Find where the given text appears and provide that cell's center as (x, y) coordinate. 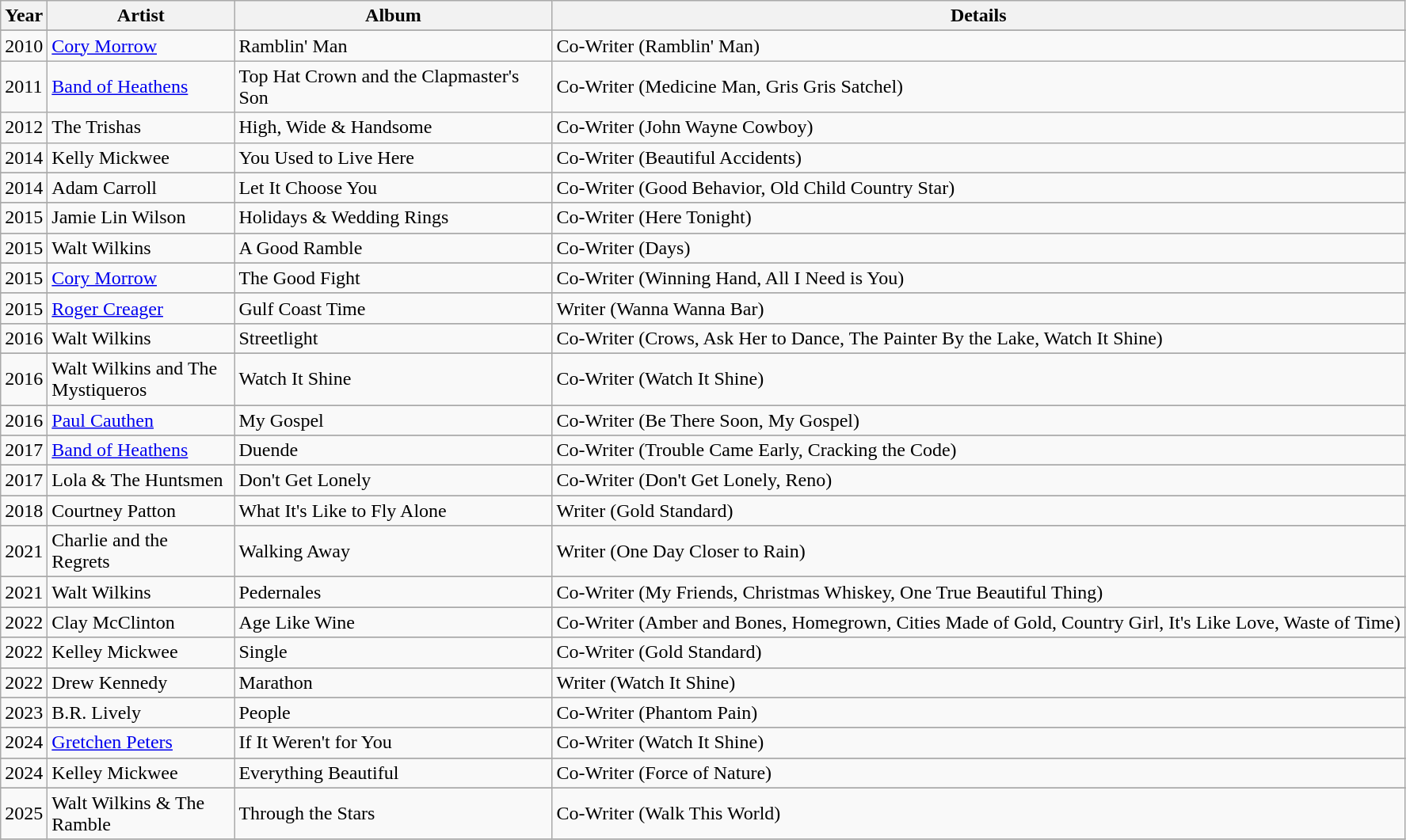
Co-Writer (John Wayne Cowboy) (979, 127)
The Good Fight (393, 278)
2012 (24, 127)
Co-Writer (Walk This World) (979, 814)
Co-Writer (Be There Soon, My Gospel) (979, 420)
Writer (Wanna Wanna Bar) (979, 308)
2010 (24, 46)
Co-Writer (Crows, Ask Her to Dance, The Painter By the Lake, Watch It Shine) (979, 338)
You Used to Live Here (393, 158)
The Trishas (141, 127)
If It Weren't for You (393, 743)
Through the Stars (393, 814)
Drew Kennedy (141, 682)
Age Like Wine (393, 622)
Co-Writer (Gold Standard) (979, 652)
Walt Wilkins & The Ramble (141, 814)
Duende (393, 450)
Top Hat Crown and the Clapmaster's Son (393, 87)
Pedernales (393, 592)
Writer (Watch It Shine) (979, 682)
People (393, 713)
Lola & The Huntsmen (141, 481)
Kelly Mickwee (141, 158)
Writer (One Day Closer to Rain) (979, 551)
Paul Cauthen (141, 420)
Co-Writer (Winning Hand, All I Need is You) (979, 278)
Everything Beautiful (393, 773)
Streetlight (393, 338)
Co-Writer (Medicine Man, Gris Gris Satchel) (979, 87)
My Gospel (393, 420)
Clay McClinton (141, 622)
Charlie and the Regrets (141, 551)
Year (24, 16)
Co-Writer (Trouble Came Early, Cracking the Code) (979, 450)
2023 (24, 713)
Details (979, 16)
Ramblin' Man (393, 46)
Walking Away (393, 551)
Artist (141, 16)
High, Wide & Handsome (393, 127)
2025 (24, 814)
2011 (24, 87)
Don't Get Lonely (393, 481)
Co-Writer (Don't Get Lonely, Reno) (979, 481)
Co-Writer (Days) (979, 248)
Co-Writer (Force of Nature) (979, 773)
What It's Like to Fly Alone (393, 511)
Co-Writer (Here Tonight) (979, 218)
Co-Writer (Good Behavior, Old Child Country Star) (979, 188)
Album (393, 16)
Gulf Coast Time (393, 308)
Adam Carroll (141, 188)
Co-Writer (Amber and Bones, Homegrown, Cities Made of Gold, Country Girl, It's Like Love, Waste of Time) (979, 622)
Let It Choose You (393, 188)
Single (393, 652)
B.R. Lively (141, 713)
Watch It Shine (393, 378)
Gretchen Peters (141, 743)
Holidays & Wedding Rings (393, 218)
Writer (Gold Standard) (979, 511)
Walt Wilkins and The Mystiqueros (141, 378)
Co-Writer (Phantom Pain) (979, 713)
Jamie Lin Wilson (141, 218)
A Good Ramble (393, 248)
Roger Creager (141, 308)
2018 (24, 511)
Co-Writer (My Friends, Christmas Whiskey, One True Beautiful Thing) (979, 592)
Marathon (393, 682)
Co-Writer (Ramblin' Man) (979, 46)
Courtney Patton (141, 511)
Co-Writer (Beautiful Accidents) (979, 158)
